Locate the cell with the specified text and output its (x, y) center coordinate. 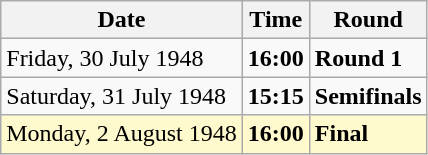
Final (368, 134)
Monday, 2 August 1948 (122, 134)
15:15 (276, 96)
Round (368, 20)
Saturday, 31 July 1948 (122, 96)
Friday, 30 July 1948 (122, 58)
Date (122, 20)
Time (276, 20)
Semifinals (368, 96)
Round 1 (368, 58)
